Provide the (X, Y) coordinate of the cell's center where the given text is located.  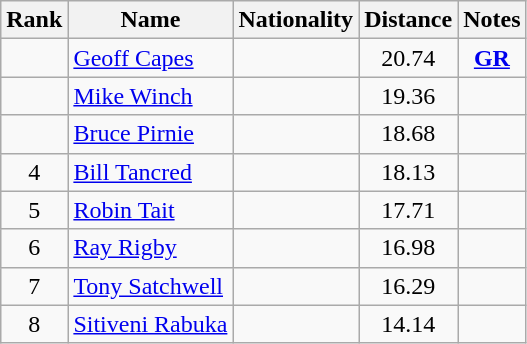
16.29 (408, 286)
Bill Tancred (150, 172)
Nationality (296, 20)
Geoff Capes (150, 58)
18.13 (408, 172)
19.36 (408, 96)
Ray Rigby (150, 248)
18.68 (408, 134)
20.74 (408, 58)
5 (34, 210)
GR (492, 58)
Mike Winch (150, 96)
Rank (34, 20)
Name (150, 20)
Distance (408, 20)
7 (34, 286)
Sitiveni Rabuka (150, 324)
6 (34, 248)
14.14 (408, 324)
Notes (492, 20)
17.71 (408, 210)
Bruce Pirnie (150, 134)
8 (34, 324)
4 (34, 172)
16.98 (408, 248)
Tony Satchwell (150, 286)
Robin Tait (150, 210)
